For the text-containing cell, return its midpoint in [X, Y] coordinate format. 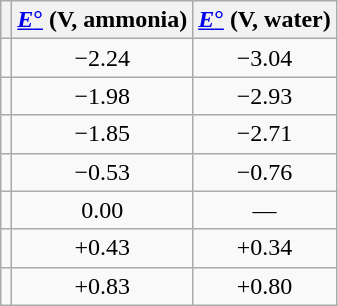
−0.76 [265, 172]
+0.34 [265, 248]
— [265, 210]
−2.24 [102, 58]
−2.93 [265, 96]
−2.71 [265, 134]
E° (V, water) [265, 20]
−1.85 [102, 134]
E° (V, ammonia) [102, 20]
−0.53 [102, 172]
−3.04 [265, 58]
0.00 [102, 210]
+0.80 [265, 286]
+0.83 [102, 286]
+0.43 [102, 248]
−1.98 [102, 96]
